Identify which cell holds the provided text, then report its [X, Y] central coordinate. 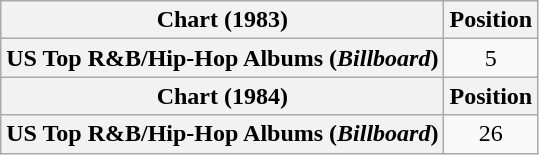
Chart (1983) [222, 20]
Chart (1984) [222, 96]
5 [491, 58]
26 [491, 134]
